Provide the (X, Y) coordinate of the cell's center where the given text is located.  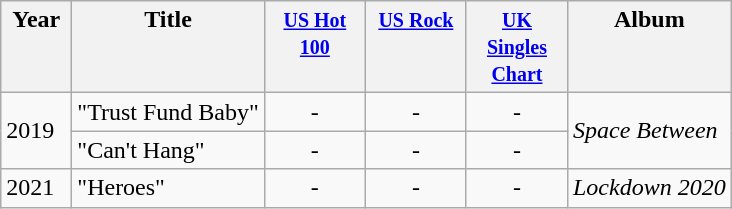
Space Between (649, 131)
Title (168, 47)
Year (36, 47)
US Rock (416, 47)
2021 (36, 188)
2019 (36, 131)
US Hot 100 (314, 47)
"Can't Hang" (168, 150)
"Heroes" (168, 188)
Lockdown 2020 (649, 188)
UK Singles Chart (516, 47)
"Trust Fund Baby" (168, 112)
Album (649, 47)
